Output the (x, y) coordinate of the center of the cell containing the given text.  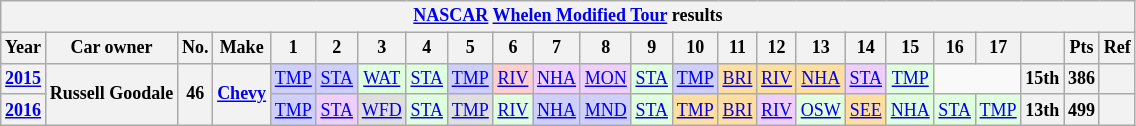
386 (1082, 78)
WAT (382, 78)
OSW (820, 110)
2015 (24, 78)
5 (470, 48)
7 (557, 48)
10 (695, 48)
MND (606, 110)
Pts (1082, 48)
Make (242, 48)
NASCAR Whelen Modified Tour results (568, 16)
1 (293, 48)
Year (24, 48)
No. (196, 48)
MON (606, 78)
2 (336, 48)
13th (1042, 110)
2016 (24, 110)
Ref (1117, 48)
17 (998, 48)
15 (910, 48)
SEE (866, 110)
8 (606, 48)
13 (820, 48)
6 (513, 48)
Russell Goodale (111, 94)
WFD (382, 110)
Car owner (111, 48)
46 (196, 94)
9 (652, 48)
14 (866, 48)
499 (1082, 110)
12 (777, 48)
11 (738, 48)
Chevy (242, 94)
15th (1042, 78)
16 (954, 48)
3 (382, 48)
4 (426, 48)
